Determine the [X, Y] coordinate at the center of the cell enclosing the given text.  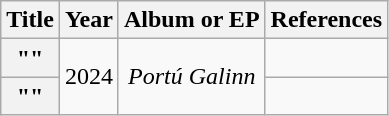
Album or EP [192, 20]
References [326, 20]
Title [30, 20]
Year [88, 20]
2024 [88, 77]
Portú Galinn [192, 77]
